For the text-containing cell, return its midpoint in [X, Y] coordinate format. 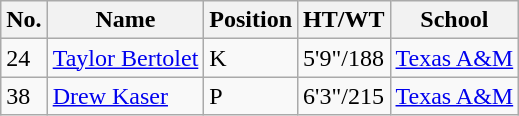
School [454, 20]
6'3"/215 [344, 96]
24 [24, 58]
P [251, 96]
Position [251, 20]
No. [24, 20]
Name [126, 20]
5'9"/188 [344, 58]
Taylor Bertolet [126, 58]
Drew Kaser [126, 96]
K [251, 58]
38 [24, 96]
HT/WT [344, 20]
